Identify which cell holds the provided text, then report its (X, Y) central coordinate. 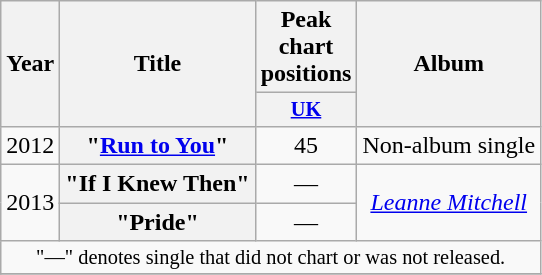
2013 (30, 203)
Album (449, 64)
Title (158, 64)
Year (30, 64)
"Pride" (158, 222)
Peak chart positions (306, 47)
2012 (30, 145)
Leanne Mitchell (449, 203)
45 (306, 145)
"If I Knew Then" (158, 184)
Non-album single (449, 145)
UK (306, 110)
"—" denotes single that did not chart or was not released. (271, 258)
"Run to You" (158, 145)
